Capture the cell that displays the provided text and extract its [x, y] central coordinate. 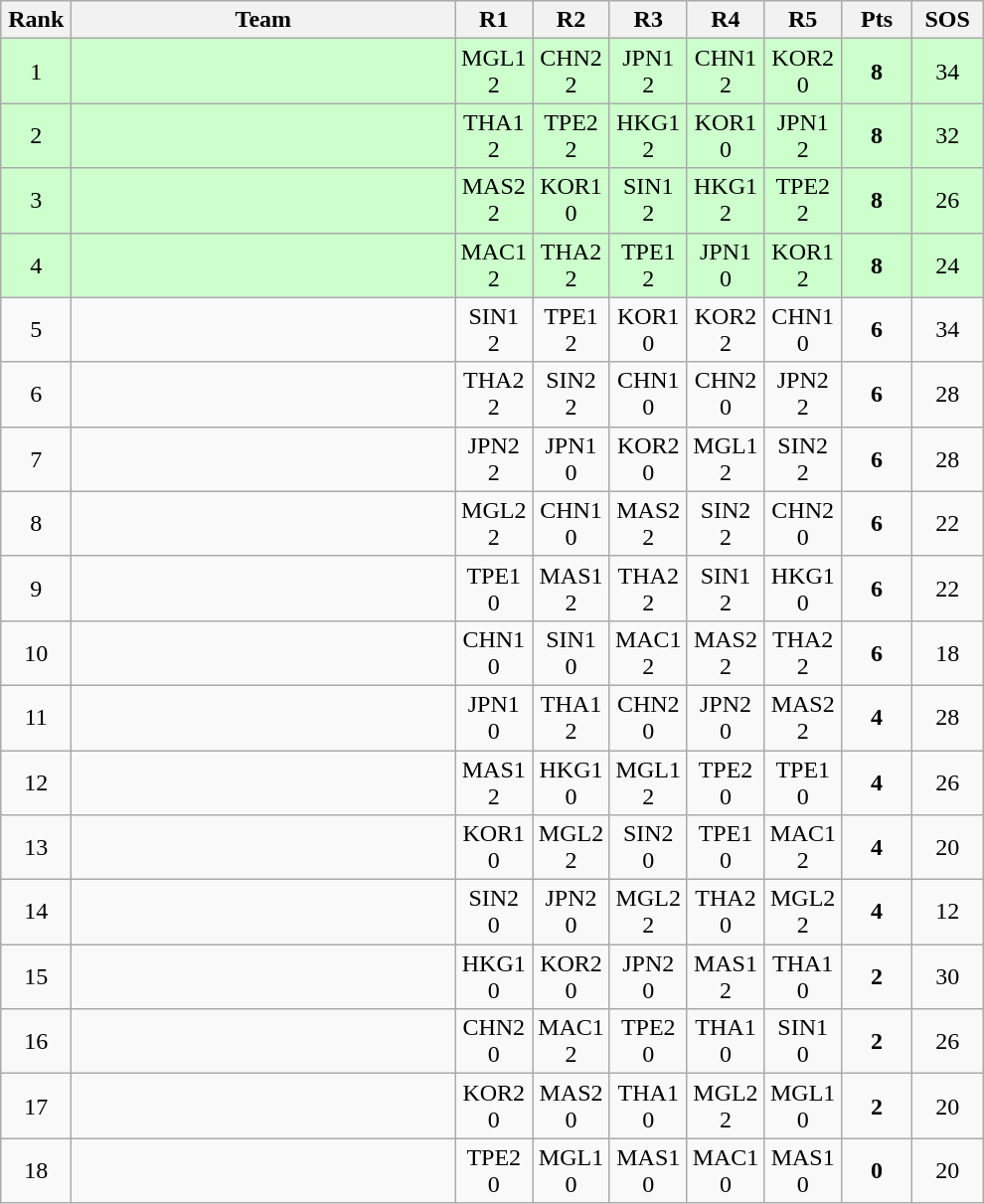
MAS20 [572, 1106]
KOR22 [726, 330]
Pts [877, 20]
R1 [494, 20]
THA20 [726, 913]
1 [36, 72]
14 [36, 913]
17 [36, 1106]
Rank [36, 20]
9 [36, 589]
30 [948, 976]
R4 [726, 20]
SOS [948, 20]
KOR12 [803, 264]
13 [36, 847]
32 [948, 135]
15 [36, 976]
CHN12 [726, 72]
3 [36, 201]
0 [877, 1171]
R2 [572, 20]
Team [263, 20]
7 [36, 459]
11 [36, 718]
5 [36, 330]
CHN22 [572, 72]
MAC10 [726, 1171]
R3 [648, 20]
24 [948, 264]
16 [36, 1042]
10 [36, 652]
R5 [803, 20]
